Detect which cell encompasses the target text, then output its (x, y) center coordinate. 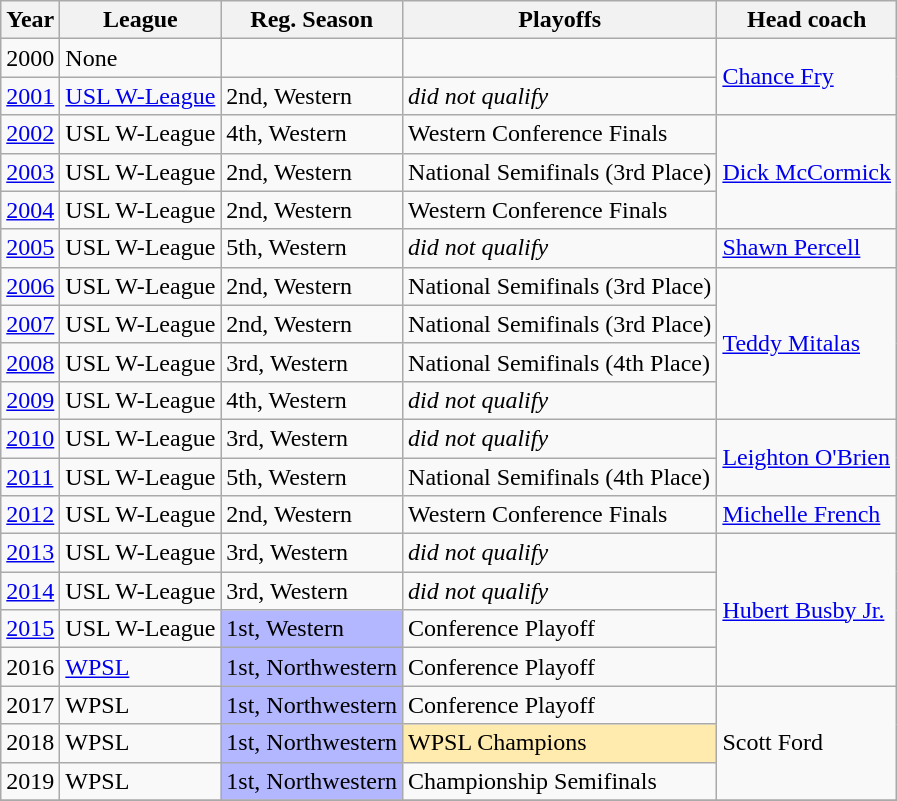
Playoffs (560, 20)
Leighton O'Brien (807, 457)
Shawn Percell (807, 248)
None (140, 58)
2007 (30, 324)
Year (30, 20)
2010 (30, 438)
Michelle French (807, 515)
2016 (30, 667)
WPSL Champions (560, 743)
2014 (30, 591)
2004 (30, 210)
Teddy Mitalas (807, 343)
Hubert Busby Jr. (807, 610)
Chance Fry (807, 77)
2003 (30, 172)
Scott Ford (807, 743)
2013 (30, 553)
2018 (30, 743)
Dick McCormick (807, 172)
2015 (30, 629)
2009 (30, 400)
League (140, 20)
2017 (30, 705)
2006 (30, 286)
2011 (30, 477)
Head coach (807, 20)
2002 (30, 134)
2001 (30, 96)
Reg. Season (312, 20)
2005 (30, 248)
2000 (30, 58)
2008 (30, 362)
2019 (30, 781)
2012 (30, 515)
Championship Semifinals (560, 781)
1st, Western (312, 629)
